Extract the [x, y] coordinate from the center of the cell holding the provided text.  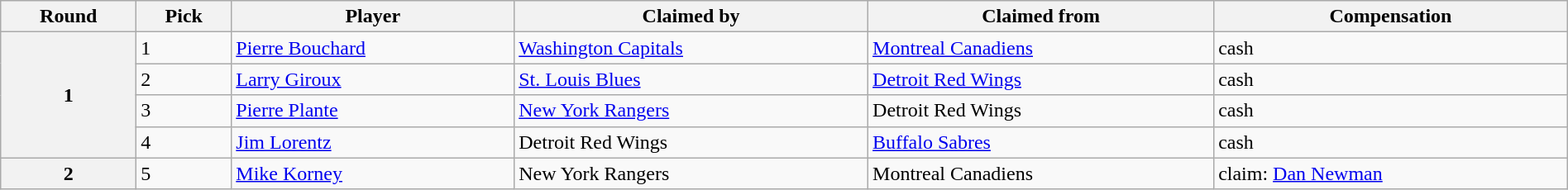
Larry Giroux [373, 79]
claim: Dan Newman [1391, 173]
Washington Capitals [691, 48]
Jim Lorentz [373, 142]
Buffalo Sabres [1041, 142]
4 [184, 142]
Claimed by [691, 17]
5 [184, 173]
Pierre Bouchard [373, 48]
Round [69, 17]
Pick [184, 17]
Compensation [1391, 17]
Pierre Plante [373, 111]
Claimed from [1041, 17]
St. Louis Blues [691, 79]
3 [184, 111]
Player [373, 17]
Mike Korney [373, 173]
